Find where the given text appears and provide that cell's center as (X, Y) coordinate. 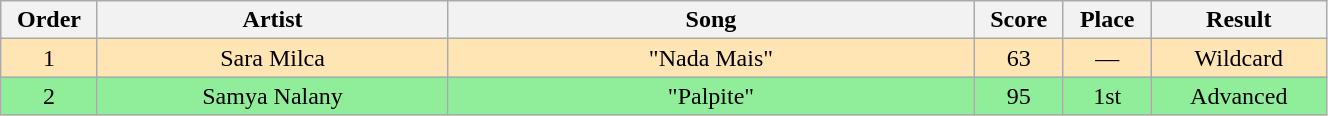
"Nada Mais" (711, 58)
Score (1018, 20)
Wildcard (1238, 58)
63 (1018, 58)
95 (1018, 96)
1 (49, 58)
— (1107, 58)
"Palpite" (711, 96)
1st (1107, 96)
Advanced (1238, 96)
Result (1238, 20)
Order (49, 20)
2 (49, 96)
Samya Nalany (272, 96)
Artist (272, 20)
Place (1107, 20)
Song (711, 20)
Sara Milca (272, 58)
